From the cell containing the given text, extract its center point as [X, Y] coordinate. 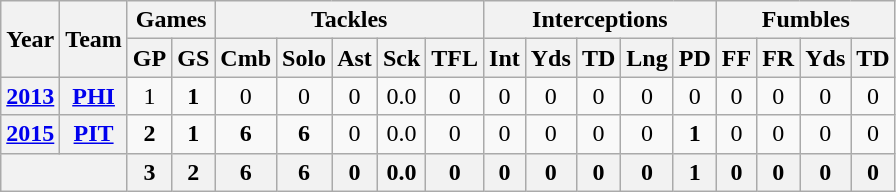
Fumbles [806, 20]
FR [778, 58]
Games [170, 20]
3 [149, 172]
2013 [30, 96]
Lng [647, 58]
Tackles [350, 20]
GP [149, 58]
Int [505, 58]
Interceptions [600, 20]
TFL [455, 58]
PIT [94, 134]
Sck [401, 58]
Year [30, 39]
Ast [355, 58]
Cmb [246, 58]
Team [94, 39]
FF [736, 58]
GS [194, 58]
Solo [304, 58]
PHI [94, 96]
2015 [30, 134]
PD [694, 58]
